Capture the cell that displays the provided text and extract its [x, y] central coordinate. 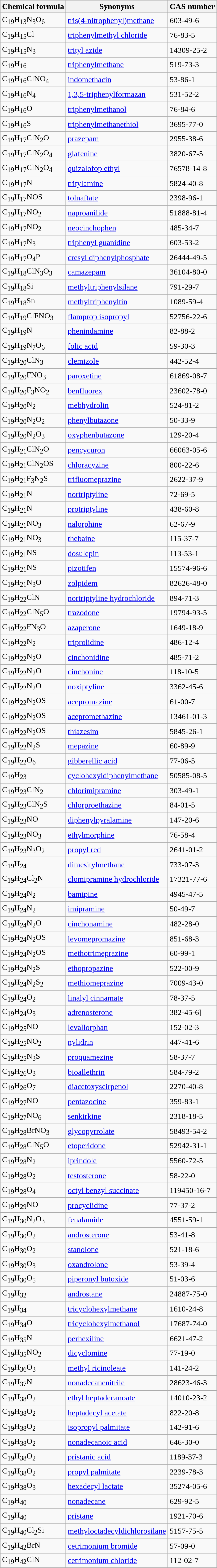
imipramine [117, 909]
C19H16N4 [33, 95]
C19H28ClN5O [33, 1146]
C19H25NO2 [33, 1042]
C19H27NO [33, 1101]
50-33-9 [192, 420]
procyclidine [117, 1205]
36104-80-0 [192, 272]
diphenylpyralamine [117, 820]
303-49-1 [192, 791]
tricyclohexylmethane [117, 1309]
cetrimonium chloride [117, 1561]
methyloctadecyldichlorosilane [117, 1531]
C19H24N2O [33, 924]
pizotifen [117, 568]
mepazine [117, 746]
glycopyrrolate [117, 1131]
C19H17NOS [33, 198]
35274-05-6 [192, 1487]
3695-77-0 [192, 124]
C19H15N3 [33, 50]
androsterone [117, 1235]
C19H30O3 [33, 1264]
neocinchophen [117, 228]
Chemical formula [33, 7]
hexadecyl lactate [117, 1487]
14309-25-2 [192, 50]
triphenyl guanidine [117, 242]
C19H18ClN3O3 [33, 272]
C19H29NO [33, 1205]
2398-96-1 [192, 198]
58-37-7 [192, 1057]
nonadecane [117, 1501]
diacetoxyscirpenol [117, 1087]
thiazesim [117, 731]
octyl benzyl succinate [117, 1190]
359-83-1 [192, 1101]
C19H19N7O6 [33, 346]
C19H30N2O3 [33, 1220]
894-71-3 [192, 598]
C19H24O3 [33, 1013]
152-02-3 [192, 1027]
77-06-5 [192, 761]
646-30-0 [192, 1442]
C19H20F3NO2 [33, 390]
C19H34O [33, 1324]
3820-67-5 [192, 154]
24887-75-0 [192, 1294]
C19H17N3 [33, 242]
129-20-4 [192, 435]
1,3,5-triphenylformazan [117, 95]
nonadecanenitrile [117, 1383]
57-09-0 [192, 1546]
147-20-6 [192, 820]
methyltriphenylsilane [117, 287]
senkirkine [117, 1116]
Synonyms [117, 7]
triprolidine [117, 642]
C19H26O3 [33, 1072]
proquamezine [117, 1057]
nonadecanoic acid [117, 1442]
13461-01-3 [192, 716]
141-24-2 [192, 1368]
60-89-9 [192, 746]
2239-78-3 [192, 1471]
cinchonidine [117, 657]
triphenylmethane [117, 65]
C19H30O5 [33, 1279]
C19H18Si [33, 287]
603-49-6 [192, 20]
486-12-4 [192, 642]
53-39-4 [192, 1264]
indomethacin [117, 79]
50585-08-5 [192, 775]
chlorimipramine [117, 791]
triphenylmethyl chloride [117, 35]
52942-31-1 [192, 1146]
77-37-2 [192, 1205]
CAS number [192, 7]
58-22-0 [192, 1176]
C19H23NO3 [33, 835]
trifluomeprazine [117, 479]
chlorproethazine [117, 805]
28623-46-3 [192, 1383]
82626-48-0 [192, 583]
3362-45-6 [192, 687]
521-18-6 [192, 1249]
C19H22O6 [33, 761]
triphenylmethanol [117, 109]
C19H18Sn [33, 302]
nortriptyline [117, 494]
acepromethazine [117, 716]
115-37-7 [192, 539]
17687-74-0 [192, 1324]
methyl ricinoleate [117, 1368]
26444-49-5 [192, 257]
52756-22-6 [192, 317]
bioallethrin [117, 1072]
58493-54-2 [192, 1131]
59-30-3 [192, 346]
485-71-2 [192, 657]
1649-18-9 [192, 628]
levomepromazine [117, 938]
dimesitylmethane [117, 864]
benfluorex [117, 390]
112-02-7 [192, 1561]
60-99-1 [192, 953]
methyltriphenyltin [117, 302]
6621-47-2 [192, 1338]
522-00-9 [192, 968]
ethylmorphine [117, 835]
5560-72-5 [192, 1161]
C19H23NO [33, 820]
7009-43-0 [192, 983]
524-81-2 [192, 405]
482-28-0 [192, 924]
76-84-6 [192, 109]
C19H16 [33, 65]
prazepam [117, 139]
C19H24 [33, 864]
851-68-3 [192, 938]
acepromazine [117, 702]
stanolone [117, 1249]
heptadecyl acetate [117, 1412]
C19H42ClN [33, 1561]
62-67-9 [192, 524]
C19H28BrNO3 [33, 1131]
66063-05-6 [192, 450]
19794-93-5 [192, 613]
C19H28N2 [33, 1161]
1189-37-3 [192, 1457]
ethopropazine [117, 968]
folic acid [117, 346]
oxyphenbutazone [117, 435]
levallorphan [117, 1027]
C19H25NO [33, 1027]
2955-38-6 [192, 139]
C19H35NO2 [33, 1353]
naproanilide [117, 213]
isopropyl palmitate [117, 1427]
protriptyline [117, 509]
61-00-7 [192, 702]
C19H24N2S2 [33, 983]
113-53-1 [192, 553]
C19H17ClN2O [33, 139]
2270-40-8 [192, 1087]
glafenine [117, 154]
dosulepin [117, 553]
propyl red [117, 850]
C19H34 [33, 1309]
142-91-6 [192, 1427]
cetrimonium bromide [117, 1546]
etoperidone [117, 1146]
C19H13N3O6 [33, 20]
78-37-5 [192, 998]
C19H22N2 [33, 642]
72-69-5 [192, 494]
tolnaftate [117, 198]
dicyclomine [117, 1353]
propyl palmitate [117, 1471]
438-60-8 [192, 509]
C19H20N2O3 [33, 435]
camazepam [117, 272]
C19H19N [33, 331]
118-10-5 [192, 672]
bamipine [117, 894]
17321-77-6 [192, 879]
53-86-1 [192, 79]
77-19-0 [192, 1353]
485-34-7 [192, 228]
1921-70-6 [192, 1516]
76-83-5 [192, 35]
447-41-6 [192, 1042]
C19H32 [33, 1294]
51888-81-4 [192, 213]
gibberellic acid [117, 761]
4551-59-1 [192, 1220]
tritylamine [117, 183]
4945-47-5 [192, 894]
C19H21N3O [33, 583]
triphenylmethanethiol [117, 124]
800-22-6 [192, 465]
51-03-6 [192, 1279]
531-52-2 [192, 95]
pentazocine [117, 1101]
C19H38O3 [33, 1487]
53-41-8 [192, 1235]
C19H23ClN2S [33, 805]
519-73-3 [192, 65]
5824-40-8 [192, 183]
tris(4-nitrophenyl)methane [117, 20]
629-92-5 [192, 1501]
clemizole [117, 361]
733-07-3 [192, 864]
adrenosterone [117, 1013]
phenindamine [117, 331]
pristanic acid [117, 1457]
C19H22ClN [33, 598]
testosterone [117, 1176]
clomipramine hydrochloride [117, 879]
linalyl cinnamate [117, 998]
C19H16O [33, 109]
C19H21ClN2OS [33, 465]
quizalofop ethyl [117, 168]
nylidrin [117, 1042]
chloracyzine [117, 465]
C19H20ClN3 [33, 361]
mebhydrolin [117, 405]
cresyl diphenylphosphate [117, 257]
piperonyl butoxide [117, 1279]
23602-78-0 [192, 390]
50-49-7 [192, 909]
phenylbutazone [117, 420]
C19H23 [33, 775]
2622-37-9 [192, 479]
cyclohexyldiphenylmethane [117, 775]
nalorphine [117, 524]
C19H22ClN5O [33, 613]
C19H17N [33, 183]
C19H20N2 [33, 405]
paroxetine [117, 376]
trazodone [117, 613]
fenalamide [117, 1220]
1610-24-8 [192, 1309]
C19H16S [33, 124]
2318-18-5 [192, 1116]
thebaine [117, 539]
82-88-2 [192, 331]
C19H24Cl2N [33, 879]
382-45-6] [192, 1013]
C19H16ClNO4 [33, 79]
C19H21F3N2S [33, 479]
C19H20N2O2 [33, 420]
C19H21ClN2O [33, 450]
5157-75-5 [192, 1531]
442-52-4 [192, 361]
76-58-4 [192, 835]
C19H17O4P [33, 257]
C19H23ClN2 [33, 791]
791-29-7 [192, 287]
822-20-8 [192, 1412]
zolpidem [117, 583]
C19H28O2 [33, 1176]
2641-01-2 [192, 850]
pencycuron [117, 450]
pristane [117, 1516]
cinchonine [117, 672]
nortriptyline hydrochloride [117, 598]
61869-08-7 [192, 376]
methiomeprazine [117, 983]
C19H42BrN [33, 1546]
azaperone [117, 628]
1089-59-4 [192, 302]
C19H24N2S [33, 968]
C19H40Cl2Si [33, 1531]
androstane [117, 1294]
84-01-5 [192, 805]
C19H22FN3O [33, 628]
ethyl heptadecanoate [117, 1398]
C19H23N3O2 [33, 850]
perhexiline [117, 1338]
C19H20FNO3 [33, 376]
C19H24O2 [33, 998]
C19H36O3 [33, 1368]
tricyclohexylmethanol [117, 1324]
603-53-2 [192, 242]
C19H35N [33, 1338]
C19H26O7 [33, 1087]
C19H15Cl [33, 35]
15574-96-6 [192, 568]
76578-14-8 [192, 168]
C19H27NO6 [33, 1116]
methotrimeprazine [117, 953]
cinchonamine [117, 924]
iprindole [117, 1161]
14010-23-2 [192, 1398]
noxiptyline [117, 687]
119450-16-7 [192, 1190]
flamprop isopropyl [117, 317]
5845-26-1 [192, 731]
C19H22N2S [33, 746]
584-79-2 [192, 1072]
trityl azide [117, 50]
C19H37N [33, 1383]
C19H19ClFNO3 [33, 317]
C19H28O4 [33, 1190]
C19H25N3S [33, 1057]
oxandrolone [117, 1264]
